Locate the cell with the specified text and output its (x, y) center coordinate. 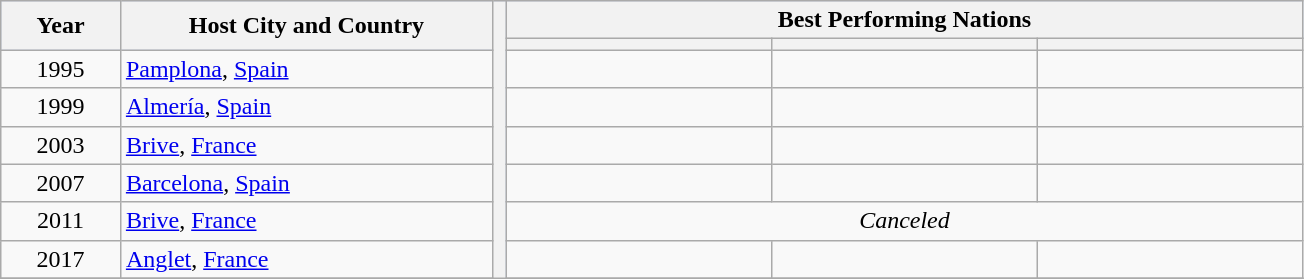
Barcelona, Spain (306, 183)
Host City and Country (306, 26)
Pamplona, Spain (306, 69)
2011 (61, 221)
Anglet, France (306, 259)
1995 (61, 69)
2007 (61, 183)
2017 (61, 259)
1999 (61, 107)
Best Performing Nations (904, 20)
Canceled (904, 221)
Almería, Spain (306, 107)
2003 (61, 145)
Year (61, 26)
